Capture the cell that displays the provided text and extract its [X, Y] central coordinate. 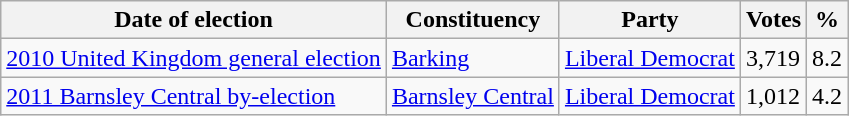
% [828, 20]
2010 United Kingdom general election [194, 58]
Barnsley Central [472, 96]
Date of election [194, 20]
8.2 [828, 58]
Barking [472, 58]
Constituency [472, 20]
Party [650, 20]
1,012 [773, 96]
2011 Barnsley Central by-election [194, 96]
3,719 [773, 58]
4.2 [828, 96]
Votes [773, 20]
